Find where the given text appears and provide that cell's center as [x, y] coordinate. 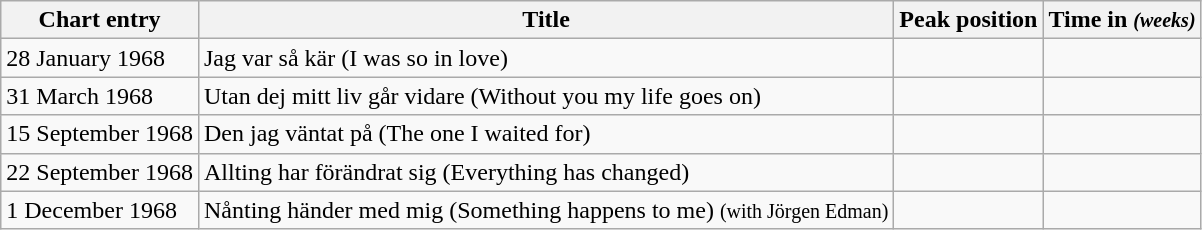
Chart entry [100, 20]
15 September 1968 [100, 134]
Nånting händer med mig (Something happens to me) (with Jörgen Edman) [546, 210]
Jag var så kär (I was so in love) [546, 58]
Utan dej mitt liv går vidare (Without you my life goes on) [546, 96]
Allting har förändrat sig (Everything has changed) [546, 172]
1 December 1968 [100, 210]
28 January 1968 [100, 58]
Title [546, 20]
Den jag väntat på (The one I waited for) [546, 134]
31 March 1968 [100, 96]
Time in (weeks) [1122, 20]
22 September 1968 [100, 172]
Peak position [968, 20]
